Find where the given text appears and provide that cell's center as (X, Y) coordinate. 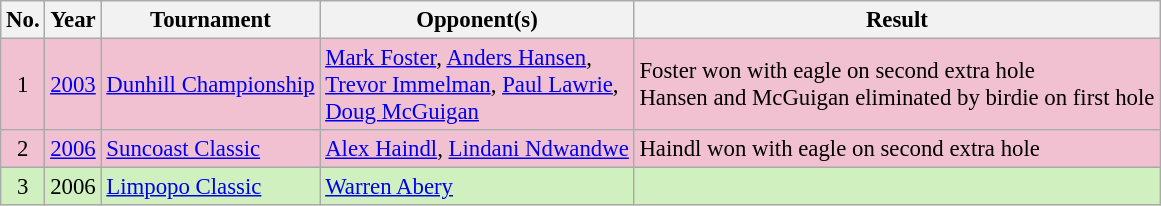
Mark Foster, Anders Hansen, Trevor Immelman, Paul Lawrie, Doug McGuigan (477, 85)
Year (73, 20)
2 (23, 149)
Dunhill Championship (210, 85)
Foster won with eagle on second extra holeHansen and McGuigan eliminated by birdie on first hole (897, 85)
No. (23, 20)
Result (897, 20)
Tournament (210, 20)
Haindl won with eagle on second extra hole (897, 149)
Limpopo Classic (210, 187)
Opponent(s) (477, 20)
2003 (73, 85)
Warren Abery (477, 187)
3 (23, 187)
1 (23, 85)
Suncoast Classic (210, 149)
Alex Haindl, Lindani Ndwandwe (477, 149)
